Provide the (X, Y) coordinate of the cell's center where the given text is located.  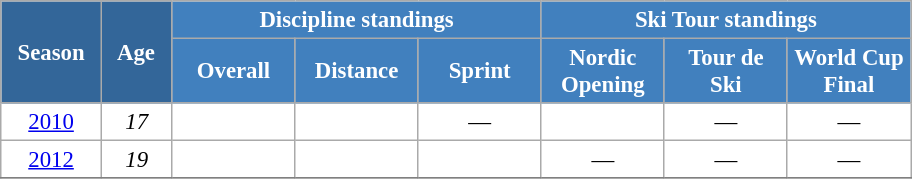
2012 (52, 160)
Age (136, 52)
Discipline standings (356, 20)
Overall (234, 72)
17 (136, 122)
Ski Tour standings (726, 20)
World CupFinal (848, 72)
Distance (356, 72)
Tour deSki (726, 72)
Sprint (480, 72)
Season (52, 52)
19 (136, 160)
NordicOpening (602, 72)
2010 (52, 122)
